Detect which cell encompasses the target text, then output its [x, y] center coordinate. 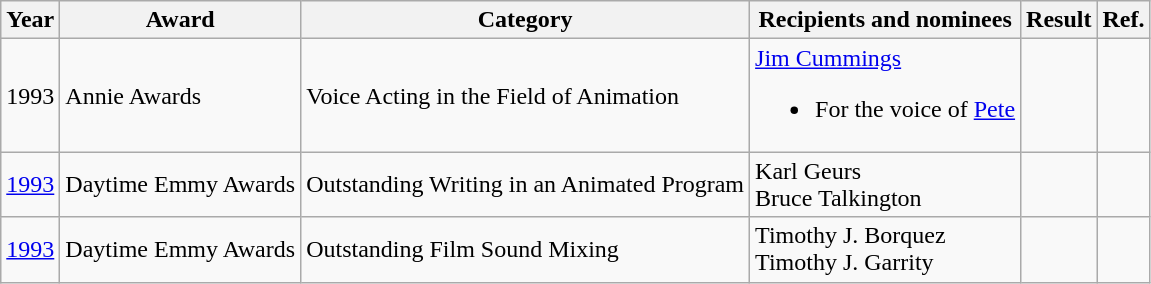
Recipients and nominees [886, 20]
Timothy J. BorquezTimothy J. Garrity [886, 250]
Year [30, 20]
Jim CummingsFor the voice of Pete [886, 96]
Category [526, 20]
Outstanding Writing in an Animated Program [526, 184]
Outstanding Film Sound Mixing [526, 250]
Karl GeursBruce Talkington [886, 184]
Ref. [1124, 20]
Result [1059, 20]
Award [180, 20]
Annie Awards [180, 96]
Voice Acting in the Field of Animation [526, 96]
